Find where the given text appears and provide that cell's center as [x, y] coordinate. 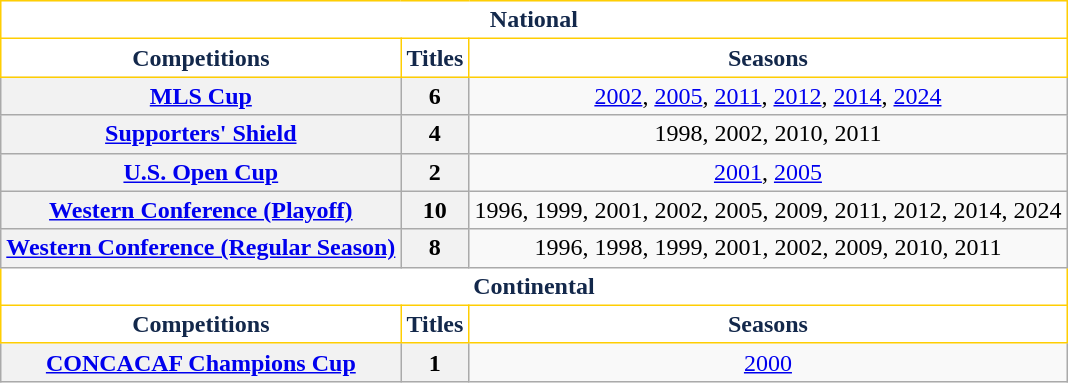
2001, 2005 [768, 172]
4 [435, 134]
National [534, 20]
10 [435, 210]
2000 [768, 362]
Supporters' Shield [201, 134]
8 [435, 248]
Western Conference (Regular Season) [201, 248]
Western Conference (Playoff) [201, 210]
Continental [534, 286]
6 [435, 96]
1996, 1999, 2001, 2002, 2005, 2009, 2011, 2012, 2014, 2024 [768, 210]
1998, 2002, 2010, 2011 [768, 134]
U.S. Open Cup [201, 172]
CONCACAF Champions Cup [201, 362]
2002, 2005, 2011, 2012, 2014, 2024 [768, 96]
2 [435, 172]
1996, 1998, 1999, 2001, 2002, 2009, 2010, 2011 [768, 248]
1 [435, 362]
MLS Cup [201, 96]
